Extract the (X, Y) coordinate from the center of the cell holding the provided text.  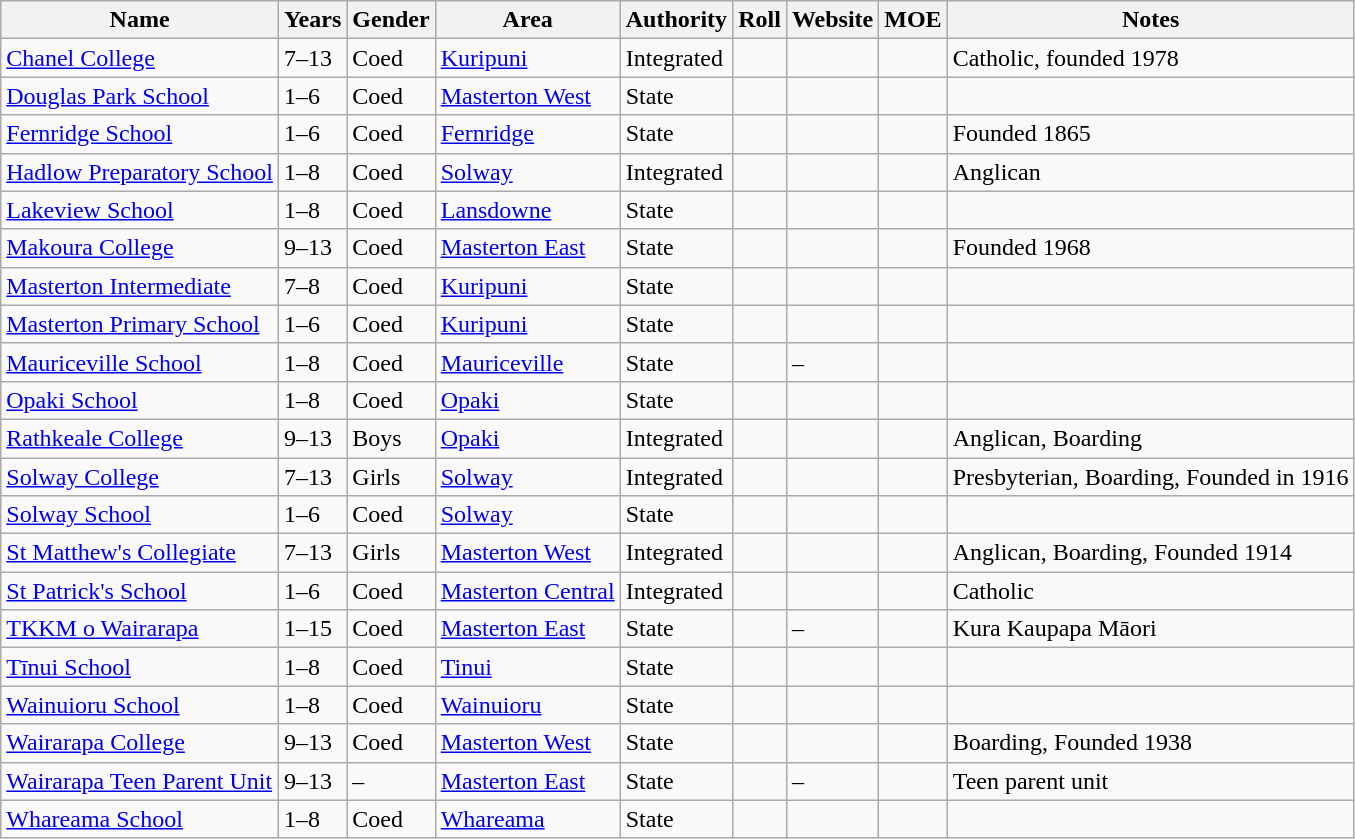
Kura Kaupapa Māori (1150, 629)
Founded 1865 (1150, 134)
Mauriceville (528, 362)
MOE (913, 20)
Notes (1150, 20)
Roll (760, 20)
Presbyterian, Boarding, Founded in 1916 (1150, 477)
Catholic (1150, 591)
Gender (391, 20)
Opaki School (140, 400)
St Matthew's Collegiate (140, 553)
Whareama School (140, 819)
Authority (676, 20)
Solway School (140, 515)
Years (312, 20)
Teen parent unit (1150, 781)
Douglas Park School (140, 96)
Fernridge (528, 134)
Rathkeale College (140, 438)
Wairarapa College (140, 743)
1–15 (312, 629)
Anglican (1150, 172)
TKKM o Wairarapa (140, 629)
Masterton Primary School (140, 324)
Chanel College (140, 58)
Anglican, Boarding (1150, 438)
Lansdowne (528, 210)
Makoura College (140, 248)
St Patrick's School (140, 591)
Masterton Intermediate (140, 286)
Solway College (140, 477)
Hadlow Preparatory School (140, 172)
Name (140, 20)
Masterton Central (528, 591)
Area (528, 20)
Lakeview School (140, 210)
Wainuioru School (140, 705)
Wairarapa Teen Parent Unit (140, 781)
Boarding, Founded 1938 (1150, 743)
Wainuioru (528, 705)
Tīnui School (140, 667)
Boys (391, 438)
Mauriceville School (140, 362)
Founded 1968 (1150, 248)
Tinui (528, 667)
Catholic, founded 1978 (1150, 58)
7–8 (312, 286)
Fernridge School (140, 134)
Anglican, Boarding, Founded 1914 (1150, 553)
Website (832, 20)
Whareama (528, 819)
